Identify which cell holds the provided text, then report its (X, Y) central coordinate. 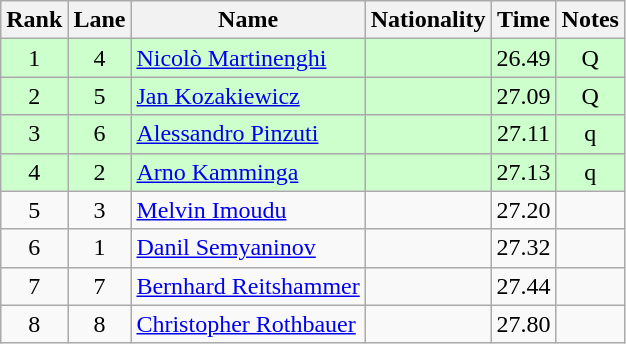
26.49 (524, 58)
27.09 (524, 96)
Time (524, 20)
Danil Semyaninov (248, 248)
27.44 (524, 286)
Nationality (428, 20)
Lane (100, 20)
27.80 (524, 324)
Jan Kozakiewicz (248, 96)
27.32 (524, 248)
27.11 (524, 134)
Bernhard Reitshammer (248, 286)
Nicolò Martinenghi (248, 58)
Notes (590, 20)
Alessandro Pinzuti (248, 134)
27.20 (524, 210)
27.13 (524, 172)
Melvin Imoudu (248, 210)
Name (248, 20)
Rank (34, 20)
Christopher Rothbauer (248, 324)
Arno Kamminga (248, 172)
